Scan for the cell matching the given text and deliver its (X, Y) coordinate at center. 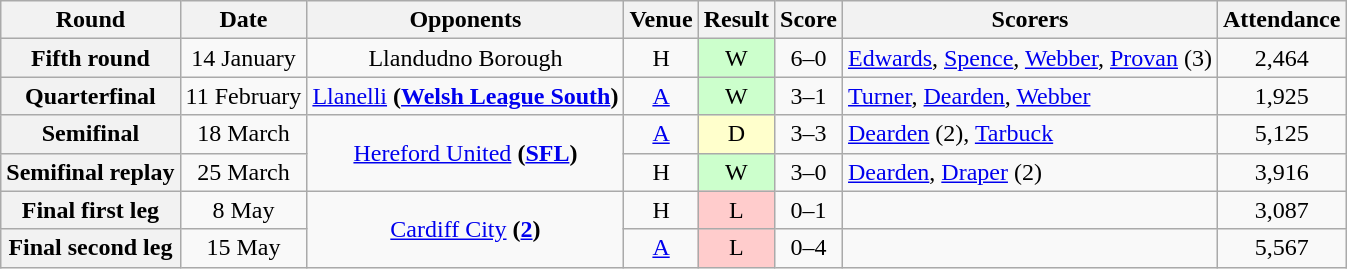
1,925 (1281, 96)
Result (736, 20)
0–4 (809, 248)
2,464 (1281, 58)
Dearden (2), Tarbuck (1030, 134)
14 January (244, 58)
Round (90, 20)
3–1 (809, 96)
Semifinal (90, 134)
3–0 (809, 172)
Score (809, 20)
Dearden, Draper (2) (1030, 172)
6–0 (809, 58)
5,125 (1281, 134)
3–3 (809, 134)
Hereford United (SFL) (466, 153)
Fifth round (90, 58)
Date (244, 20)
Semifinal replay (90, 172)
Final first leg (90, 210)
Llanelli (Welsh League South) (466, 96)
Attendance (1281, 20)
Scorers (1030, 20)
Final second leg (90, 248)
5,567 (1281, 248)
Cardiff City (2) (466, 229)
Llandudno Borough (466, 58)
Quarterfinal (90, 96)
Turner, Dearden, Webber (1030, 96)
25 March (244, 172)
0–1 (809, 210)
D (736, 134)
18 March (244, 134)
3,916 (1281, 172)
3,087 (1281, 210)
Edwards, Spence, Webber, Provan (3) (1030, 58)
Opponents (466, 20)
11 February (244, 96)
8 May (244, 210)
15 May (244, 248)
Venue (661, 20)
